Determine the [X, Y] coordinate at the center of the cell enclosing the given text.  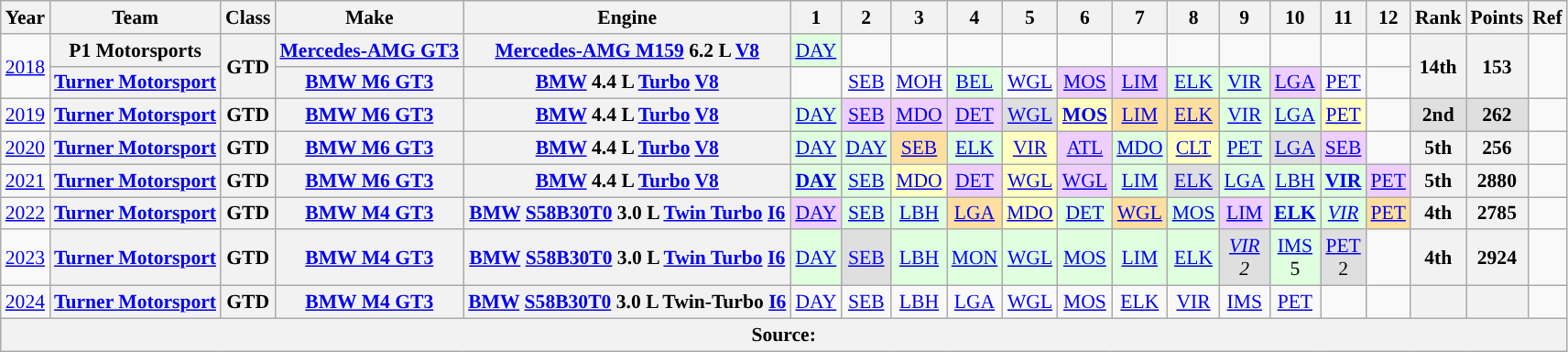
2020 [26, 148]
2 [866, 17]
Mercedes-AMG M159 6.2 L V8 [626, 50]
Source: [784, 335]
4 [975, 17]
IMS [1245, 302]
5 [1029, 17]
9 [1245, 17]
2nd [1438, 115]
BEL [975, 82]
Ref [1547, 17]
2785 [1497, 214]
2924 [1497, 258]
Engine [626, 17]
CLT [1194, 148]
MOH [920, 82]
PET2 [1344, 258]
6 [1084, 17]
3 [920, 17]
Points [1497, 17]
P1 Motorsports [136, 50]
256 [1497, 148]
Make [369, 17]
2022 [26, 214]
2018 [26, 66]
1 [815, 17]
153 [1497, 66]
VIR2 [1245, 258]
Mercedes-AMG GT3 [369, 50]
2023 [26, 258]
MON [975, 258]
2021 [26, 181]
12 [1388, 17]
14th [1438, 66]
ATL [1084, 148]
2024 [26, 302]
2880 [1497, 181]
Year [26, 17]
7 [1139, 17]
11 [1344, 17]
Rank [1438, 17]
262 [1497, 115]
10 [1295, 17]
2019 [26, 115]
8 [1194, 17]
Class [247, 17]
IMS5 [1295, 258]
BMW S58B30T0 3.0 L Twin-Turbo I6 [626, 302]
Team [136, 17]
